Provide the [x, y] coordinate of the cell's center where the given text is located.  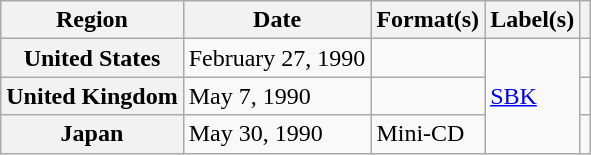
Region [92, 20]
Date [277, 20]
Label(s) [532, 20]
Format(s) [428, 20]
SBK [532, 96]
Mini-CD [428, 134]
May 30, 1990 [277, 134]
February 27, 1990 [277, 58]
United States [92, 58]
Japan [92, 134]
United Kingdom [92, 96]
May 7, 1990 [277, 96]
